From the cell containing the given text, extract its center point as (X, Y) coordinate. 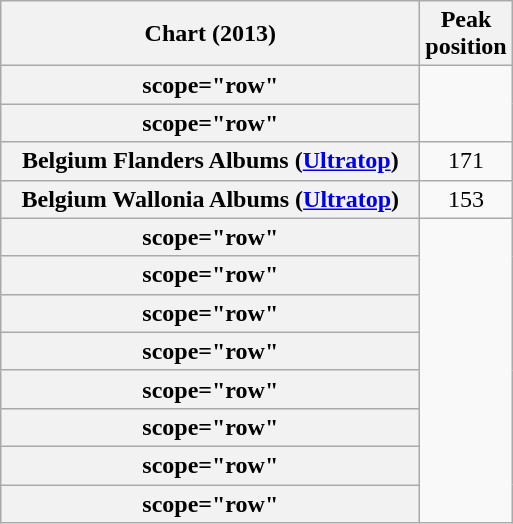
Peakposition (466, 34)
Belgium Wallonia Albums (Ultratop) (210, 199)
171 (466, 161)
Chart (2013) (210, 34)
Belgium Flanders Albums (Ultratop) (210, 161)
153 (466, 199)
